Detect which cell encompasses the target text, then output its (x, y) center coordinate. 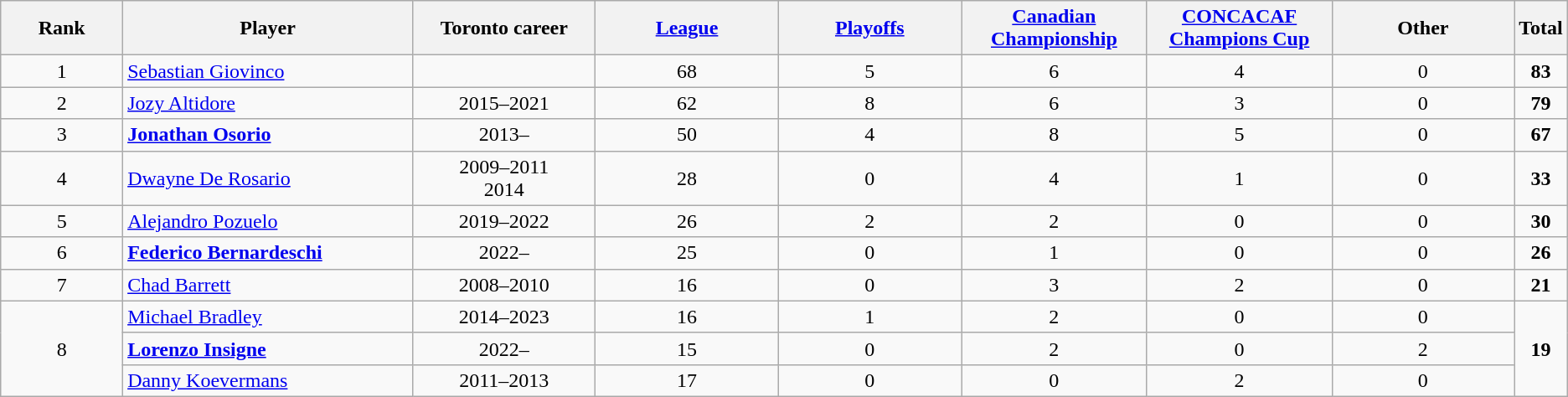
Canadian Championship (1055, 28)
50 (687, 135)
2008–2010 (504, 285)
2009–20112014 (504, 178)
7 (62, 285)
Lorenzo Insigne (268, 348)
Total (1541, 28)
28 (687, 178)
Federico Bernardeschi (268, 253)
Dwayne De Rosario (268, 178)
League (687, 28)
19 (1541, 348)
21 (1541, 285)
Jozy Altidore (268, 103)
30 (1541, 221)
2019–2022 (504, 221)
17 (687, 380)
2011–2013 (504, 380)
Player (268, 28)
Michael Bradley (268, 317)
15 (687, 348)
Rank (62, 28)
Danny Koevermans (268, 380)
62 (687, 103)
Other (1423, 28)
67 (1541, 135)
Toronto career (504, 28)
2014–2023 (504, 317)
Chad Barrett (268, 285)
Playoffs (869, 28)
2013– (504, 135)
79 (1541, 103)
2015–2021 (504, 103)
Jonathan Osorio (268, 135)
CONCACAF Champions Cup (1240, 28)
68 (687, 71)
83 (1541, 71)
33 (1541, 178)
Sebastian Giovinco (268, 71)
Alejandro Pozuelo (268, 221)
25 (687, 253)
